Identify which cell holds the provided text, then report its (x, y) central coordinate. 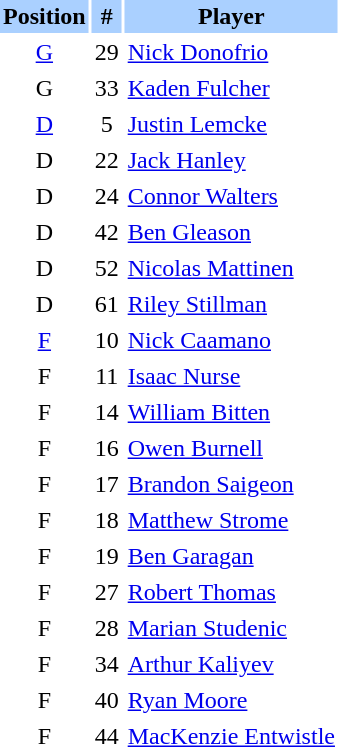
5 (107, 124)
17 (107, 484)
Player (232, 16)
Owen Burnell (232, 448)
Position (44, 16)
Kaden Fulcher (232, 88)
Nick Donofrio (232, 52)
10 (107, 340)
Jack Hanley (232, 160)
29 (107, 52)
19 (107, 556)
Arthur Kaliyev (232, 664)
Brandon Saigeon (232, 484)
42 (107, 232)
Riley Stillman (232, 304)
Ben Garagan (232, 556)
18 (107, 520)
Connor Walters (232, 196)
Matthew Strome (232, 520)
11 (107, 376)
22 (107, 160)
24 (107, 196)
16 (107, 448)
Isaac Nurse (232, 376)
28 (107, 628)
# (107, 16)
40 (107, 700)
34 (107, 664)
William Bitten (232, 412)
14 (107, 412)
52 (107, 268)
Marian Studenic (232, 628)
Nicolas Mattinen (232, 268)
27 (107, 592)
Robert Thomas (232, 592)
Ben Gleason (232, 232)
Justin Lemcke (232, 124)
33 (107, 88)
Nick Caamano (232, 340)
61 (107, 304)
Ryan Moore (232, 700)
